Pinpoint the cell where the given text exists, returning its [X, Y] midpoint coordinate. 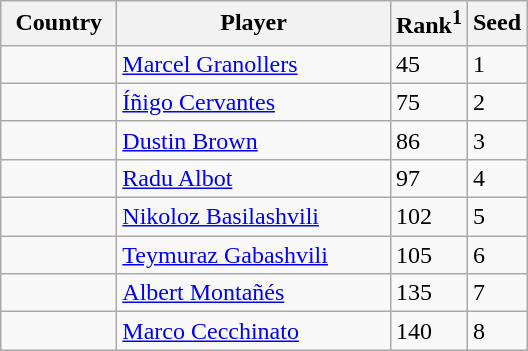
Country [59, 24]
7 [496, 293]
135 [428, 293]
8 [496, 331]
Player [254, 24]
4 [496, 178]
5 [496, 217]
Seed [496, 24]
3 [496, 140]
Albert Montañés [254, 293]
Teymuraz Gabashvili [254, 255]
75 [428, 102]
45 [428, 64]
Marco Cecchinato [254, 331]
Dustin Brown [254, 140]
102 [428, 217]
140 [428, 331]
86 [428, 140]
6 [496, 255]
1 [496, 64]
105 [428, 255]
Nikoloz Basilashvili [254, 217]
Radu Albot [254, 178]
Marcel Granollers [254, 64]
Rank1 [428, 24]
2 [496, 102]
Íñigo Cervantes [254, 102]
97 [428, 178]
